Search for the cell housing the specified text and yield its (x, y) center coordinate. 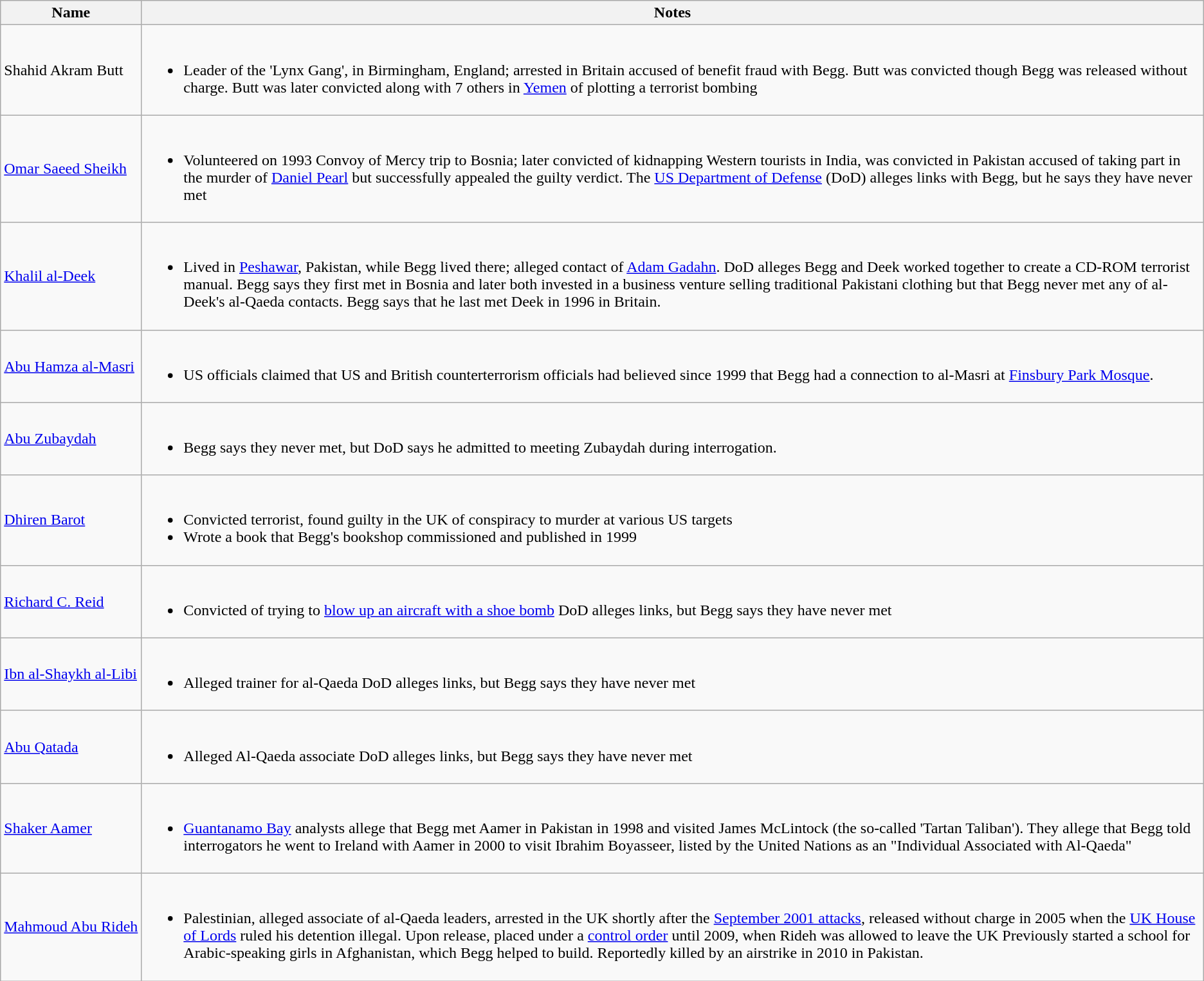
Abu Zubaydah (71, 438)
Notes (673, 13)
Name (71, 13)
Alleged Al-Qaeda associate DoD alleges links, but Begg says they have never met (673, 747)
Shaker Aamer (71, 828)
Khalil al-Deek (71, 276)
Convicted of trying to blow up an aircraft with a shoe bomb DoD alleges links, but Begg says they have never met (673, 602)
Richard C. Reid (71, 602)
Shahid Akram Butt (71, 70)
Dhiren Barot (71, 520)
Abu Qatada (71, 747)
Omar Saeed Sheikh (71, 168)
Alleged trainer for al-Qaeda DoD alleges links, but Begg says they have never met (673, 674)
Ibn al-Shaykh al-Libi (71, 674)
Abu Hamza al-Masri (71, 366)
Mahmoud Abu Rideh (71, 927)
Begg says they never met, but DoD says he admitted to meeting Zubaydah during interrogation. (673, 438)
